Return the [X, Y] coordinate for the center point of the cell that contains the specified text.  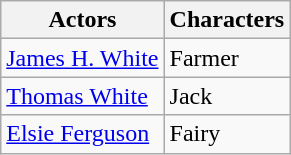
Fairy [227, 134]
Characters [227, 20]
Thomas White [82, 96]
Jack [227, 96]
Farmer [227, 58]
James H. White [82, 58]
Elsie Ferguson [82, 134]
Actors [82, 20]
